Find where the given text appears and provide that cell's center as (X, Y) coordinate. 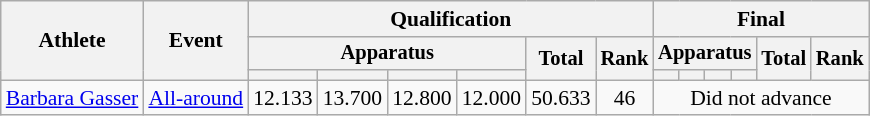
Final (760, 19)
12.800 (422, 98)
13.700 (352, 98)
12.000 (492, 98)
46 (625, 98)
Event (196, 40)
Barbara Gasser (72, 98)
Qualification (450, 19)
50.633 (560, 98)
Did not advance (760, 98)
All-around (196, 98)
Athlete (72, 40)
12.133 (282, 98)
